Identify which cell holds the provided text, then report its [X, Y] central coordinate. 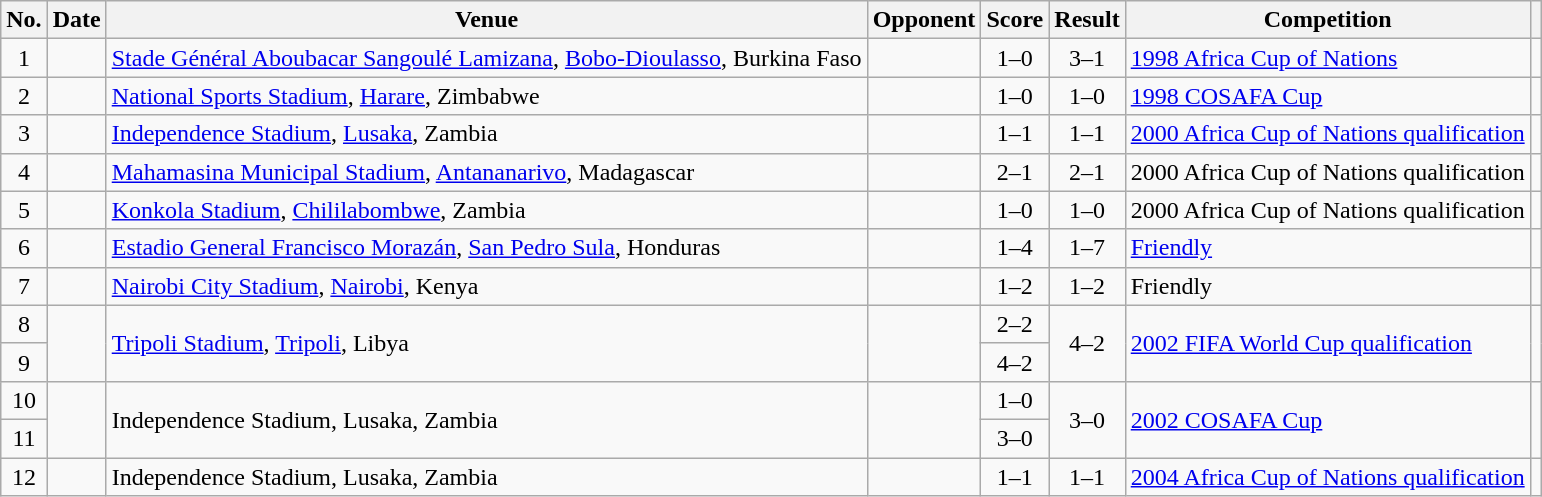
Venue [486, 20]
Competition [1328, 20]
2004 Africa Cup of Nations qualification [1328, 477]
Mahamasina Municipal Stadium, Antananarivo, Madagascar [486, 172]
Stade Général Aboubacar Sangoulé Lamizana, Bobo-Dioulasso, Burkina Faso [486, 58]
1998 COSAFA Cup [1328, 96]
1 [24, 58]
12 [24, 477]
Score [1015, 20]
1–7 [1087, 248]
8 [24, 324]
1–4 [1015, 248]
2–2 [1015, 324]
National Sports Stadium, Harare, Zimbabwe [486, 96]
3–1 [1087, 58]
11 [24, 438]
Result [1087, 20]
Opponent [924, 20]
7 [24, 286]
Estadio General Francisco Morazán, San Pedro Sula, Honduras [486, 248]
2 [24, 96]
Date [76, 20]
Nairobi City Stadium, Nairobi, Kenya [486, 286]
Tripoli Stadium, Tripoli, Libya [486, 343]
4 [24, 172]
No. [24, 20]
2002 COSAFA Cup [1328, 419]
1998 Africa Cup of Nations [1328, 58]
5 [24, 210]
Konkola Stadium, Chililabombwe, Zambia [486, 210]
3 [24, 134]
2002 FIFA World Cup qualification [1328, 343]
9 [24, 362]
10 [24, 400]
6 [24, 248]
